Identify which cell holds the provided text, then report its (X, Y) central coordinate. 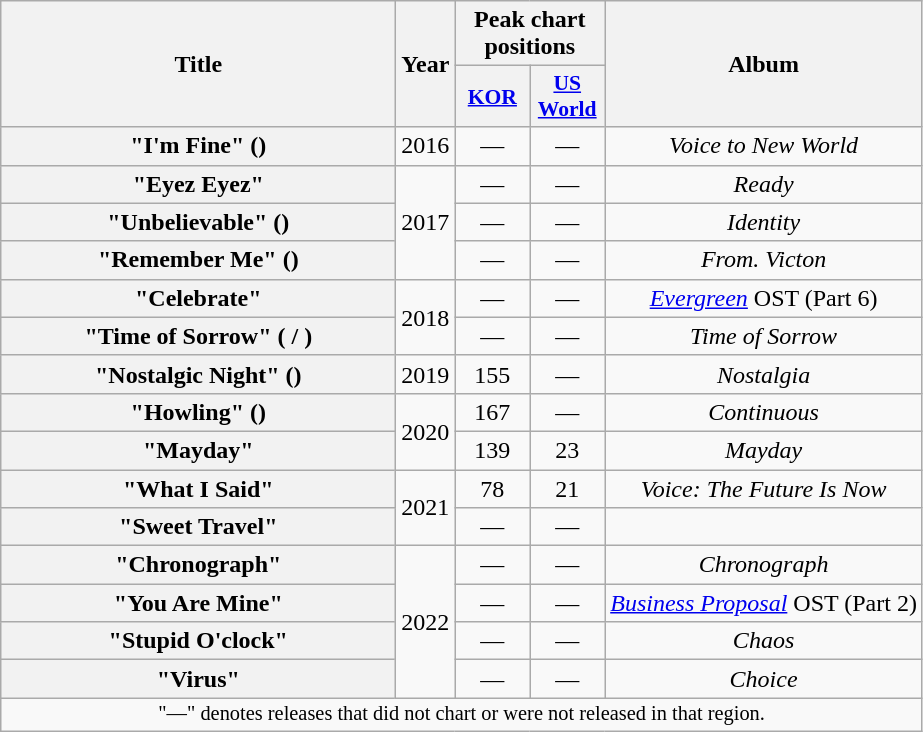
"Virus" (198, 679)
"Time of Sorrow" ( / ) (198, 336)
"Chronograph" (198, 565)
2020 (426, 431)
78 (492, 489)
Voice to New World (764, 146)
"Nostalgic Night" () (198, 374)
"You Are Mine" (198, 603)
Time of Sorrow (764, 336)
Voice: The Future Is Now (764, 489)
139 (492, 450)
"Unbelievable" () (198, 222)
2016 (426, 146)
"Mayday" (198, 450)
2019 (426, 374)
2021 (426, 508)
Chronograph (764, 565)
Ready (764, 184)
Chaos (764, 641)
Evergreen OST (Part 6) (764, 298)
"Stupid O'clock" (198, 641)
Album (764, 64)
Peak chart positions (530, 34)
Mayday (764, 450)
Continuous (764, 412)
"—" denotes releases that did not chart or were not released in that region. (462, 715)
"Sweet Travel" (198, 527)
"Remember Me" () (198, 260)
KOR (492, 96)
155 (492, 374)
2018 (426, 317)
Nostalgia (764, 374)
"Celebrate" (198, 298)
US World (568, 96)
21 (568, 489)
"What I Said" (198, 489)
"I'm Fine" () (198, 146)
Title (198, 64)
167 (492, 412)
2022 (426, 622)
Year (426, 64)
"Eyez Eyez" (198, 184)
2017 (426, 222)
From. Victon (764, 260)
Identity (764, 222)
Choice (764, 679)
23 (568, 450)
"Howling" () (198, 412)
Business Proposal OST (Part 2) (764, 603)
